For the text-containing cell, return its midpoint in (X, Y) coordinate format. 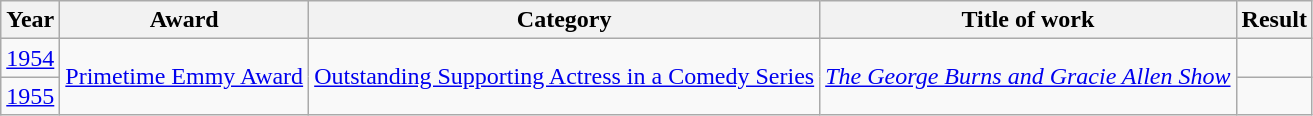
Title of work (1028, 20)
Primetime Emmy Award (184, 77)
Outstanding Supporting Actress in a Comedy Series (564, 77)
Award (184, 20)
1954 (30, 58)
1955 (30, 96)
The George Burns and Gracie Allen Show (1028, 77)
Year (30, 20)
Category (564, 20)
Result (1274, 20)
